Search for the cell housing the specified text and yield its [X, Y] center coordinate. 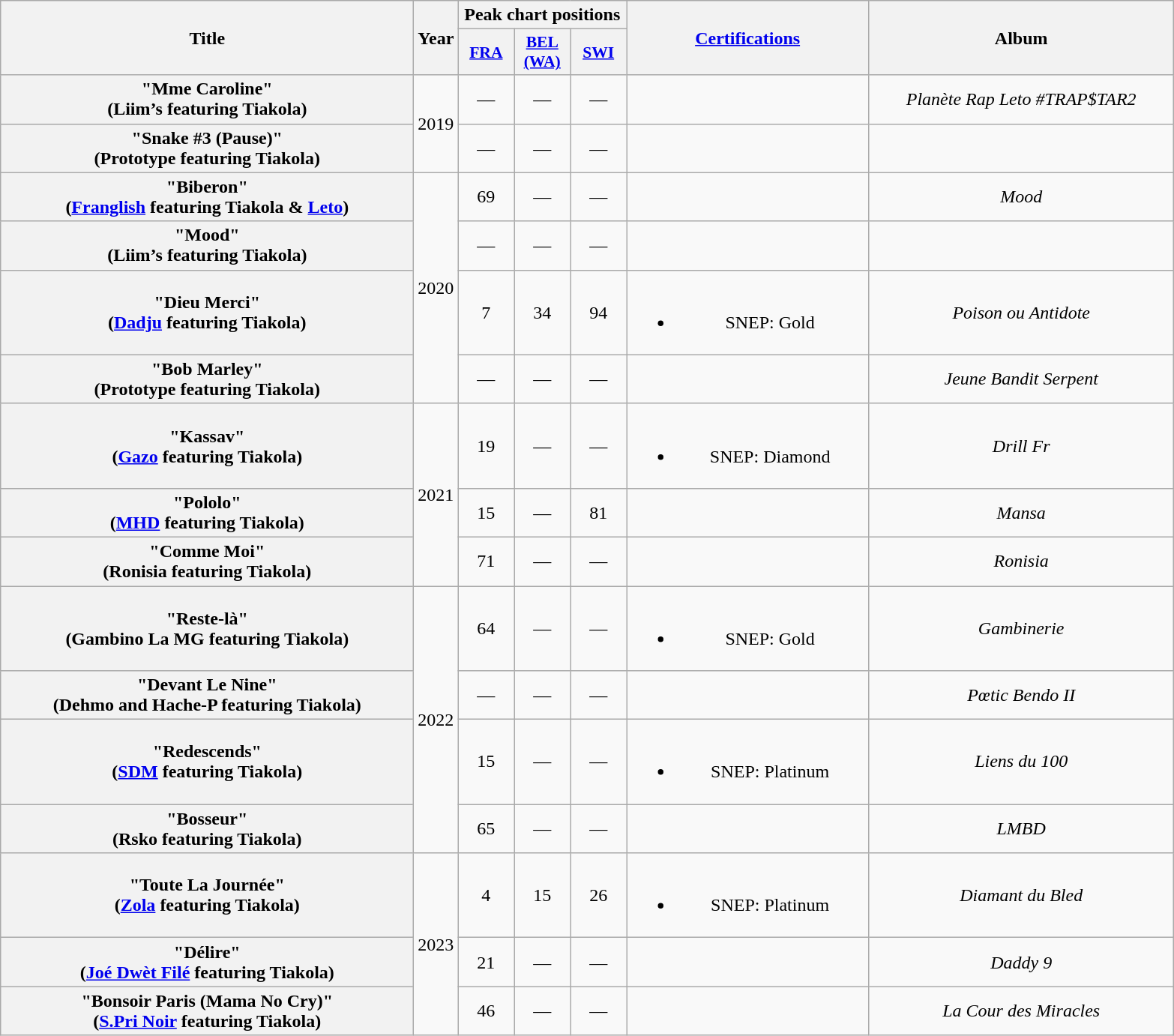
FRA [486, 52]
2019 [436, 124]
34 [543, 312]
4 [486, 895]
LMBD [1021, 829]
"Toute La Journée"(Zola featuring Tiakola) [207, 895]
Year [436, 37]
BEL(WA) [543, 52]
2020 [436, 288]
"Dieu Merci"(Dadju featuring Tiakola) [207, 312]
Ronisia [1021, 561]
"Mme Caroline"(Liim’s featuring Tiakola) [207, 99]
94 [598, 312]
Title [207, 37]
"Bonsoir Paris (Mama No Cry)"(S.Pri Noir featuring Tiakola) [207, 1011]
"Devant Le Nine"(Dehmo and Hache-P featuring Tiakola) [207, 696]
Jeune Bandit Serpent [1021, 379]
Poison ou Antidote [1021, 312]
Peak chart positions [543, 15]
81 [598, 513]
"Reste-là"(Gambino La MG featuring Tiakola) [207, 628]
Daddy 9 [1021, 963]
2023 [436, 945]
"Redescends"(SDM featuring Tiakola) [207, 762]
21 [486, 963]
"Comme Moi"(Ronisia featuring Tiakola) [207, 561]
Album [1021, 37]
2022 [436, 720]
Gambinerie [1021, 628]
Drill Fr [1021, 445]
Liens du 100 [1021, 762]
65 [486, 829]
Certifications [748, 37]
64 [486, 628]
Pœtic Bendo II [1021, 696]
Mood [1021, 196]
2021 [436, 495]
SNEP: Diamond [748, 445]
"Bob Marley"(Prototype featuring Tiakola) [207, 379]
Planète Rap Leto #TRAP$TAR2 [1021, 99]
"Bosseur"(Rsko featuring Tiakola) [207, 829]
"Biberon"(Franglish featuring Tiakola & Leto) [207, 196]
"Snake #3 (Pause)"(Prototype featuring Tiakola) [207, 148]
71 [486, 561]
"Kassav"(Gazo featuring Tiakola) [207, 445]
SWI [598, 52]
"Délire"(Joé Dwèt Filé featuring Tiakola) [207, 963]
Mansa [1021, 513]
Diamant du Bled [1021, 895]
7 [486, 312]
19 [486, 445]
"Mood"(Liim’s featuring Tiakola) [207, 246]
26 [598, 895]
"Pololo"(MHD featuring Tiakola) [207, 513]
46 [486, 1011]
La Cour des Miracles [1021, 1011]
69 [486, 196]
